Determine the [x, y] coordinate at the center of the cell enclosing the given text.  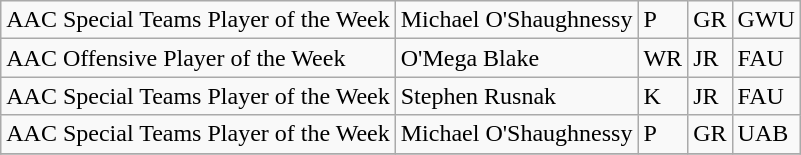
WR [663, 58]
GWU [766, 20]
Stephen Rusnak [516, 96]
AAC Offensive Player of the Week [198, 58]
K [663, 96]
O'Mega Blake [516, 58]
UAB [766, 134]
